Capture the cell that displays the provided text and extract its [x, y] central coordinate. 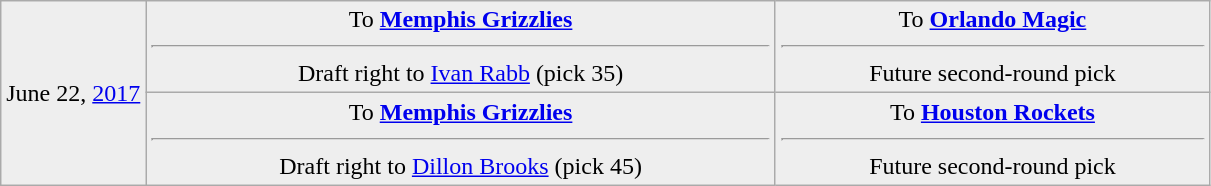
To Houston RocketsFuture second-round pick [992, 139]
To Orlando MagicFuture second-round pick [992, 47]
June 22, 2017 [74, 93]
To Memphis GrizzliesDraft right to Ivan Rabb (pick 35) [461, 47]
To Memphis GrizzliesDraft right to Dillon Brooks (pick 45) [461, 139]
